Extract the (x, y) coordinate from the center of the cell holding the provided text.  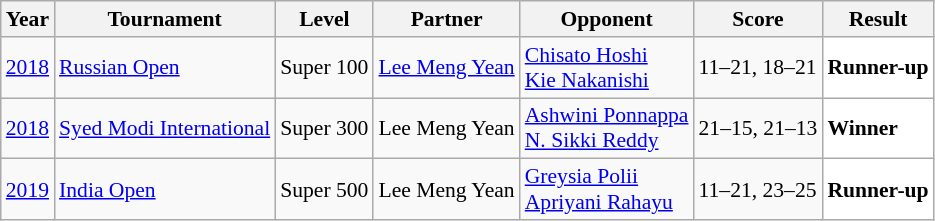
Greysia Polii Apriyani Rahayu (607, 190)
Syed Modi International (164, 128)
Ashwini Ponnappa N. Sikki Reddy (607, 128)
India Open (164, 190)
Russian Open (164, 68)
Super 100 (324, 68)
11–21, 23–25 (758, 190)
Partner (446, 19)
Year (28, 19)
Level (324, 19)
Super 500 (324, 190)
2019 (28, 190)
21–15, 21–13 (758, 128)
Opponent (607, 19)
Tournament (164, 19)
Super 300 (324, 128)
11–21, 18–21 (758, 68)
Chisato Hoshi Kie Nakanishi (607, 68)
Result (878, 19)
Winner (878, 128)
Score (758, 19)
